Locate the cell with the specified text and output its (X, Y) center coordinate. 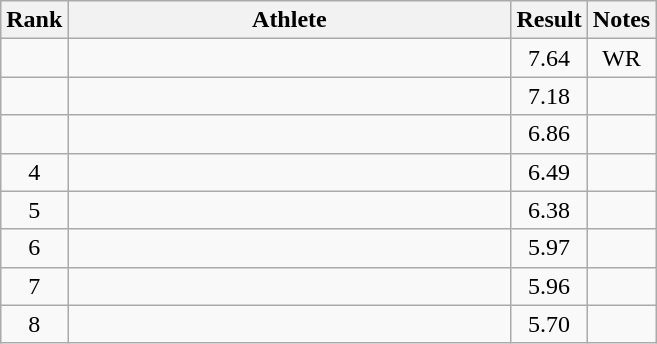
WR (621, 58)
6.49 (549, 172)
6.86 (549, 134)
Notes (621, 20)
5.97 (549, 248)
5 (34, 210)
5.96 (549, 286)
8 (34, 324)
7.18 (549, 96)
4 (34, 172)
5.70 (549, 324)
Result (549, 20)
7.64 (549, 58)
Rank (34, 20)
6 (34, 248)
Athlete (290, 20)
6.38 (549, 210)
7 (34, 286)
